Identify which cell holds the provided text, then report its [X, Y] central coordinate. 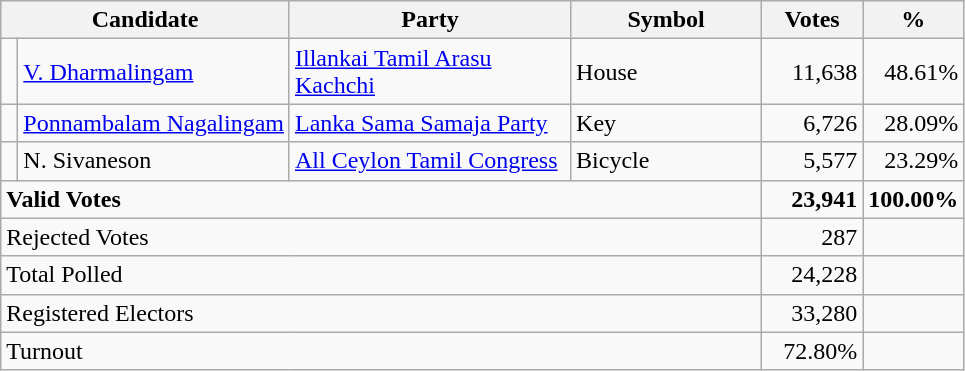
Lanka Sama Samaja Party [430, 123]
Key [666, 123]
11,638 [812, 72]
Illankai Tamil Arasu Kachchi [430, 72]
28.09% [914, 123]
% [914, 20]
House [666, 72]
V. Dharmalingam [154, 72]
Registered Electors [382, 313]
33,280 [812, 313]
48.61% [914, 72]
Bicycle [666, 161]
Rejected Votes [382, 237]
24,228 [812, 275]
Turnout [382, 351]
Party [430, 20]
6,726 [812, 123]
100.00% [914, 199]
23.29% [914, 161]
287 [812, 237]
Ponnambalam Nagalingam [154, 123]
N. Sivaneson [154, 161]
23,941 [812, 199]
Symbol [666, 20]
72.80% [812, 351]
Total Polled [382, 275]
5,577 [812, 161]
Votes [812, 20]
Valid Votes [382, 199]
Candidate [146, 20]
All Ceylon Tamil Congress [430, 161]
